Detect which cell encompasses the target text, then output its [x, y] center coordinate. 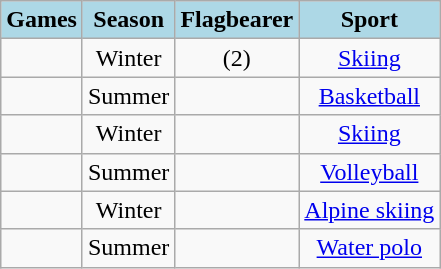
Sport [370, 20]
(2) [237, 58]
Basketball [370, 96]
Volleyball [370, 172]
Alpine skiing [370, 210]
Games [42, 20]
Flagbearer [237, 20]
Season [128, 20]
Water polo [370, 248]
